Locate the cell with the specified text and output its (x, y) center coordinate. 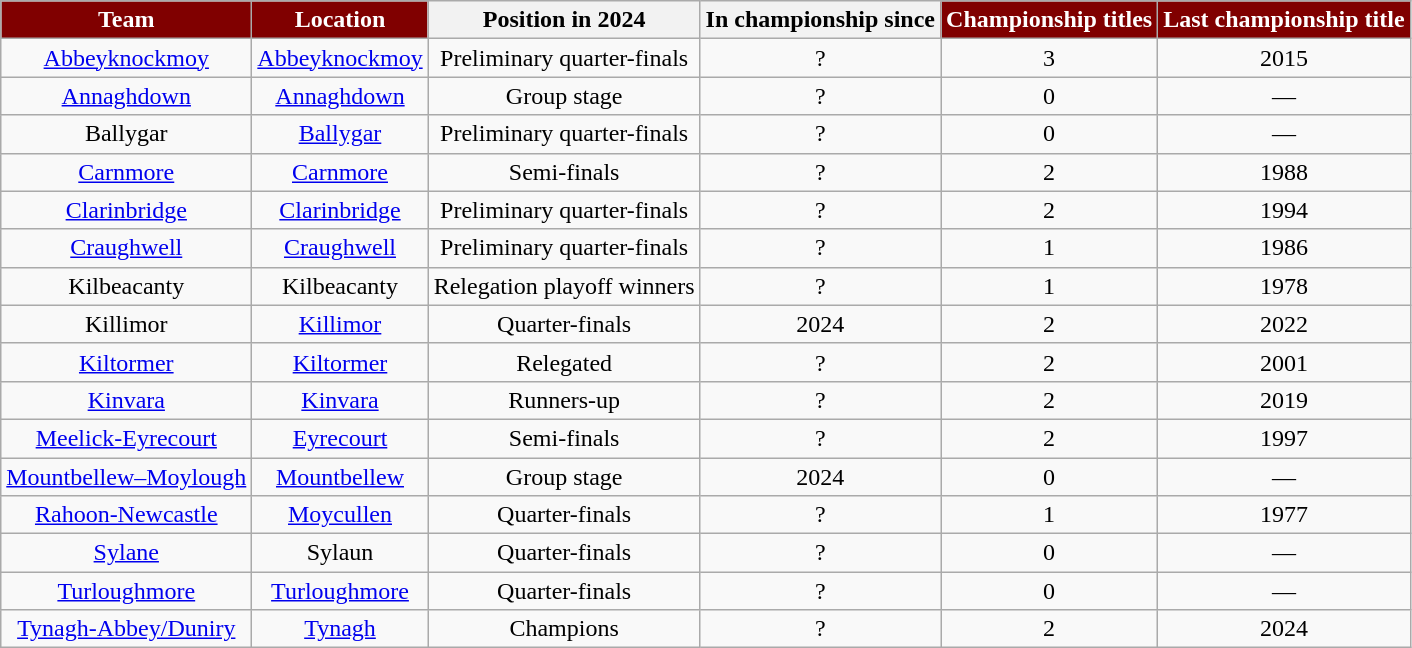
1977 (1284, 515)
Position in 2024 (564, 20)
1978 (1284, 286)
Last championship title (1284, 20)
2001 (1284, 362)
Sylane (126, 553)
Rahoon-Newcastle (126, 515)
Runners-up (564, 400)
Championship titles (1050, 20)
1986 (1284, 248)
Location (340, 20)
Tynagh (340, 629)
1988 (1284, 172)
In championship since (820, 20)
Relegation playoff winners (564, 286)
Tynagh-Abbey/Duniry (126, 629)
2019 (1284, 400)
3 (1050, 58)
Sylaun (340, 553)
Relegated (564, 362)
Meelick-Eyrecourt (126, 438)
2015 (1284, 58)
Eyrecourt (340, 438)
Moycullen (340, 515)
Champions (564, 629)
Mountbellew (340, 477)
Team (126, 20)
2022 (1284, 324)
Mountbellew–Moylough (126, 477)
1994 (1284, 210)
1997 (1284, 438)
